Provide the (x, y) coordinate of the cell's center where the given text is located.  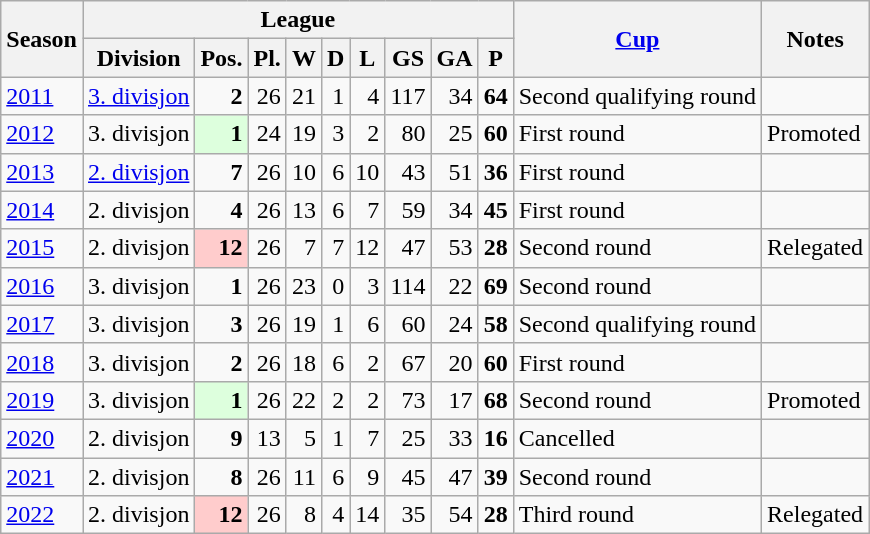
58 (496, 324)
2017 (42, 324)
2020 (42, 438)
League (298, 20)
2013 (42, 172)
5 (304, 438)
2011 (42, 96)
33 (454, 438)
17 (454, 400)
80 (408, 134)
Season (42, 39)
39 (496, 477)
Division (138, 58)
2012 (42, 134)
2021 (42, 477)
Third round (637, 515)
69 (496, 286)
Cup (637, 39)
P (496, 58)
53 (454, 248)
59 (408, 210)
20 (454, 362)
36 (496, 172)
GA (454, 58)
Cancelled (637, 438)
W (304, 58)
2018 (42, 362)
2022 (42, 515)
16 (496, 438)
D (335, 58)
114 (408, 286)
64 (496, 96)
Pos. (222, 58)
51 (454, 172)
68 (496, 400)
Pl. (267, 58)
21 (304, 96)
18 (304, 362)
35 (408, 515)
117 (408, 96)
14 (368, 515)
Notes (816, 39)
43 (408, 172)
23 (304, 286)
67 (408, 362)
54 (454, 515)
2016 (42, 286)
2014 (42, 210)
11 (304, 477)
73 (408, 400)
2015 (42, 248)
2019 (42, 400)
GS (408, 58)
L (368, 58)
0 (335, 286)
